Detect which cell encompasses the target text, then output its (X, Y) center coordinate. 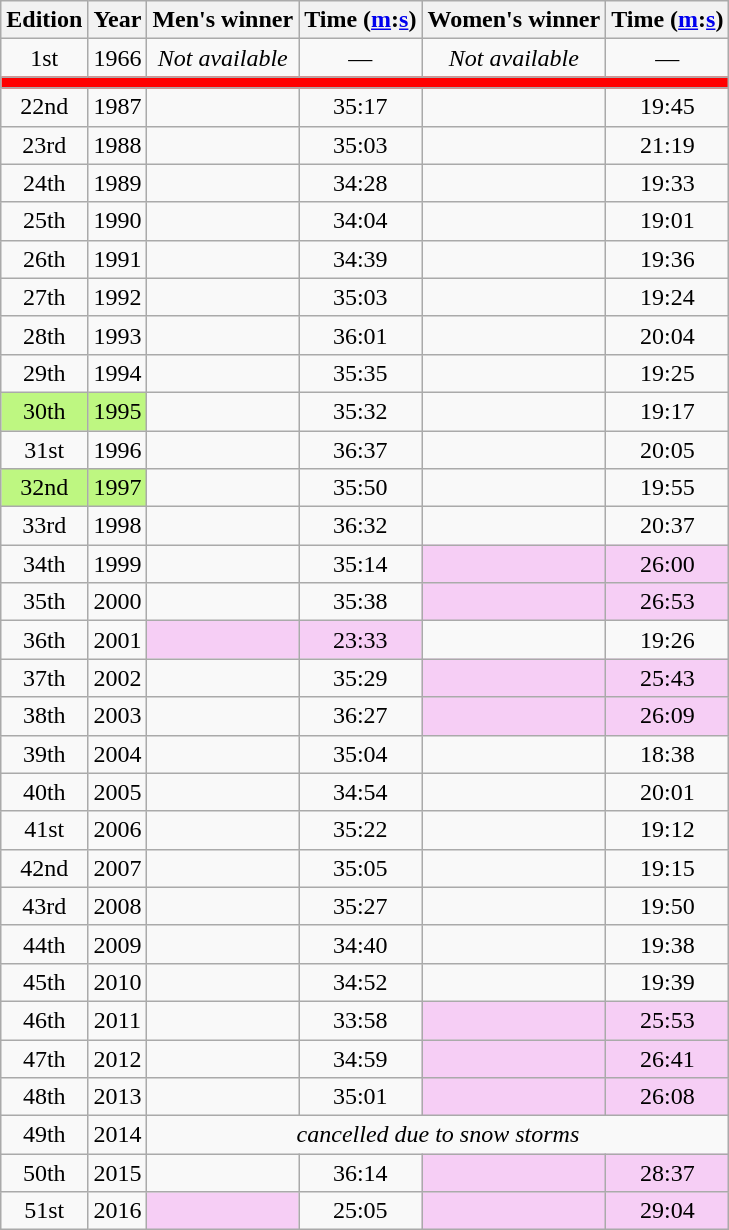
45th (44, 982)
35:29 (360, 678)
34:59 (360, 1059)
2010 (118, 982)
19:15 (668, 868)
21:19 (668, 145)
29:04 (668, 1211)
30th (44, 411)
38th (44, 716)
19:38 (668, 944)
19:17 (668, 411)
19:01 (668, 221)
1990 (118, 221)
1997 (118, 488)
44th (44, 944)
26:09 (668, 716)
1999 (118, 564)
2013 (118, 1097)
20:37 (668, 526)
35:32 (360, 411)
40th (44, 792)
2011 (118, 1020)
26th (44, 259)
35th (44, 602)
Edition (44, 20)
35:14 (360, 564)
49th (44, 1135)
19:55 (668, 488)
35:35 (360, 373)
25:43 (668, 678)
34:04 (360, 221)
2015 (118, 1173)
19:50 (668, 906)
Year (118, 20)
2001 (118, 640)
2005 (118, 792)
34:39 (360, 259)
34th (44, 564)
1992 (118, 297)
cancelled due to snow storms (438, 1135)
19:39 (668, 982)
25:53 (668, 1020)
19:26 (668, 640)
48th (44, 1097)
1998 (118, 526)
36:14 (360, 1173)
28th (44, 335)
2006 (118, 830)
34:40 (360, 944)
36th (44, 640)
26:53 (668, 602)
35:05 (360, 868)
2016 (118, 1211)
33rd (44, 526)
19:36 (668, 259)
1996 (118, 449)
43rd (44, 906)
Women's winner (514, 20)
20:05 (668, 449)
19:45 (668, 107)
1995 (118, 411)
39th (44, 754)
47th (44, 1059)
29th (44, 373)
19:12 (668, 830)
2003 (118, 716)
19:25 (668, 373)
2007 (118, 868)
1993 (118, 335)
1989 (118, 183)
24th (44, 183)
35:04 (360, 754)
36:01 (360, 335)
34:28 (360, 183)
35:27 (360, 906)
35:17 (360, 107)
1994 (118, 373)
34:54 (360, 792)
36:37 (360, 449)
35:38 (360, 602)
22nd (44, 107)
32nd (44, 488)
36:32 (360, 526)
1988 (118, 145)
Men's winner (223, 20)
35:50 (360, 488)
1966 (118, 58)
2000 (118, 602)
20:04 (668, 335)
2009 (118, 944)
23:33 (360, 640)
2002 (118, 678)
34:52 (360, 982)
36:27 (360, 716)
41st (44, 830)
23rd (44, 145)
33:58 (360, 1020)
2008 (118, 906)
26:08 (668, 1097)
1991 (118, 259)
46th (44, 1020)
35:01 (360, 1097)
27th (44, 297)
42nd (44, 868)
31st (44, 449)
18:38 (668, 754)
25th (44, 221)
19:24 (668, 297)
2014 (118, 1135)
2004 (118, 754)
1st (44, 58)
26:41 (668, 1059)
25:05 (360, 1211)
50th (44, 1173)
1987 (118, 107)
19:33 (668, 183)
35:22 (360, 830)
20:01 (668, 792)
37th (44, 678)
28:37 (668, 1173)
51st (44, 1211)
2012 (118, 1059)
26:00 (668, 564)
